Extract the [X, Y] coordinate from the center of the cell holding the provided text.  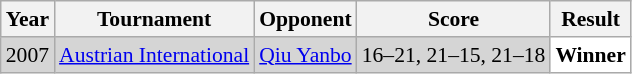
Opponent [306, 19]
Austrian International [154, 55]
16–21, 21–15, 21–18 [454, 55]
Year [28, 19]
Tournament [154, 19]
Result [590, 19]
2007 [28, 55]
Score [454, 19]
Winner [590, 55]
Qiu Yanbo [306, 55]
